Pinpoint the cell where the given text exists, returning its [x, y] midpoint coordinate. 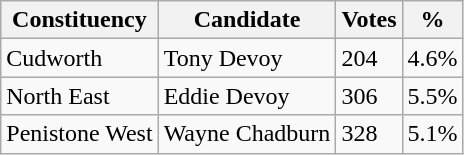
North East [80, 96]
4.6% [432, 58]
204 [369, 58]
Constituency [80, 20]
Tony Devoy [247, 58]
Eddie Devoy [247, 96]
% [432, 20]
Votes [369, 20]
5.5% [432, 96]
306 [369, 96]
328 [369, 134]
5.1% [432, 134]
Penistone West [80, 134]
Cudworth [80, 58]
Candidate [247, 20]
Wayne Chadburn [247, 134]
